Scan for the cell matching the given text and deliver its (X, Y) coordinate at center. 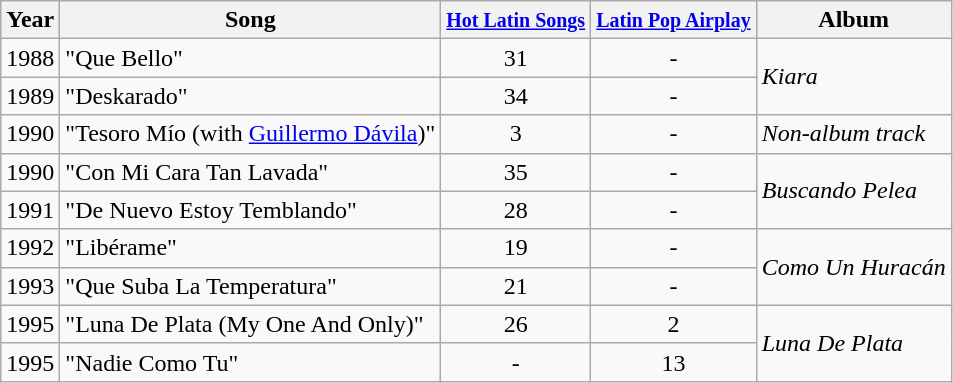
28 (516, 210)
1988 (30, 58)
1989 (30, 96)
1992 (30, 248)
21 (516, 286)
35 (516, 172)
Kiara (854, 77)
Luna De Plata (854, 343)
"Que Suba La Temperatura" (250, 286)
Song (250, 20)
26 (516, 324)
"Luna De Plata (My One And Only)" (250, 324)
"De Nuevo Estoy Temblando" (250, 210)
Album (854, 20)
13 (674, 362)
"Tesoro Mío (with Guillermo Dávila)" (250, 134)
31 (516, 58)
Latin Pop Airplay (674, 20)
19 (516, 248)
2 (674, 324)
"Que Bello" (250, 58)
34 (516, 96)
Hot Latin Songs (516, 20)
1991 (30, 210)
3 (516, 134)
Year (30, 20)
Buscando Pelea (854, 191)
Como Un Huracán (854, 267)
Non-album track (854, 134)
"Nadie Como Tu" (250, 362)
"Libérame" (250, 248)
1993 (30, 286)
"Con Mi Cara Tan Lavada" (250, 172)
"Deskarado" (250, 96)
